Return [x, y] of the center of cell containing provided text 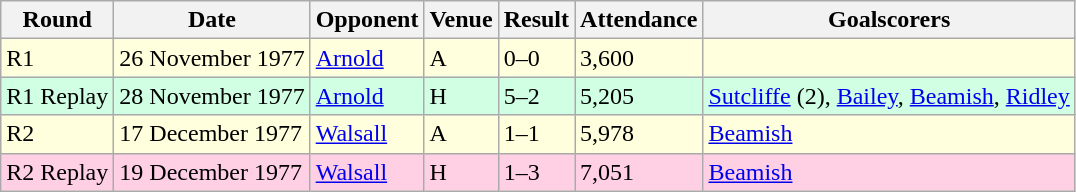
26 November 1977 [212, 58]
1–3 [536, 172]
0–0 [536, 58]
3,600 [639, 58]
5,978 [639, 134]
Venue [461, 20]
5–2 [536, 96]
Attendance [639, 20]
7,051 [639, 172]
Opponent [367, 20]
Result [536, 20]
5,205 [639, 96]
R2 Replay [58, 172]
1–1 [536, 134]
17 December 1977 [212, 134]
Round [58, 20]
Sutcliffe (2), Bailey, Beamish, Ridley [889, 96]
R1 [58, 58]
R2 [58, 134]
28 November 1977 [212, 96]
Date [212, 20]
19 December 1977 [212, 172]
Goalscorers [889, 20]
R1 Replay [58, 96]
